Determine the (x, y) coordinate at the center of the cell enclosing the given text.  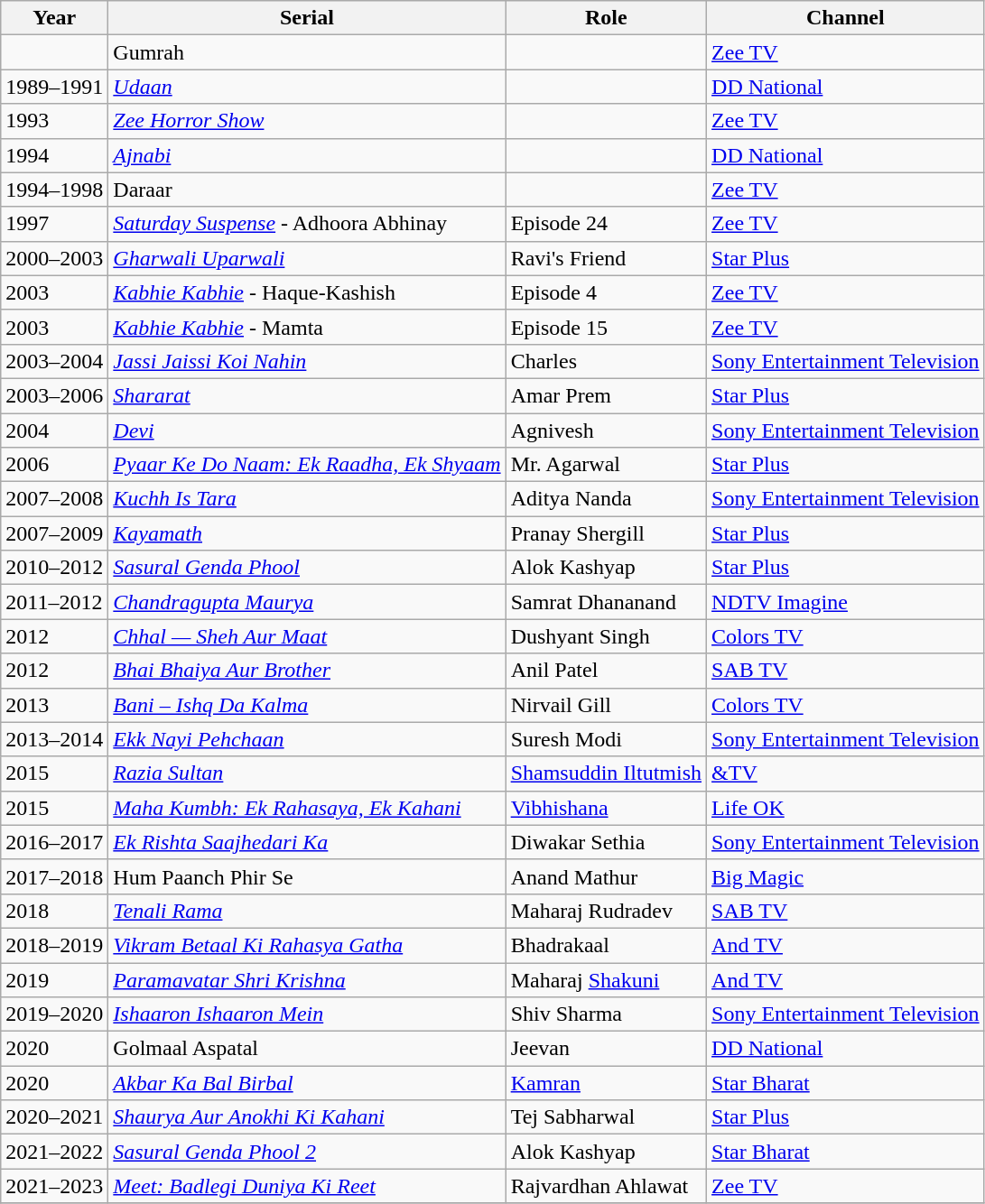
Nirvail Gill (606, 705)
Gharwali Uparwali (307, 258)
2003–2004 (54, 361)
2013 (54, 705)
Meet: Badlegi Duniya Ki Reet (307, 1186)
Jeevan (606, 1049)
2020–2021 (54, 1117)
Sasural Genda Phool 2 (307, 1152)
Agnivesh (606, 431)
Role (606, 18)
Life OK (846, 808)
Anand Mathur (606, 876)
Dushyant Singh (606, 636)
Ajnabi (307, 155)
Jassi Jaissi Koi Nahin (307, 361)
Episode 4 (606, 292)
Suresh Modi (606, 739)
2018 (54, 911)
Maha Kumbh: Ek Rahasaya, Ek Kahani (307, 808)
Ek Rishta Saajhedari Ka (307, 842)
2021–2023 (54, 1186)
Ravi's Friend (606, 258)
Diwakar Sethia (606, 842)
NDTV Imagine (846, 602)
Kabhie Kabhie - Mamta (307, 327)
Razia Sultan (307, 773)
&TV (846, 773)
1993 (54, 121)
Paramavatar Shri Krishna (307, 979)
Bani – Ishq Da Kalma (307, 705)
Saturday Suspense - Adhoora Abhinay (307, 224)
Episode 15 (606, 327)
Sasural Genda Phool (307, 568)
Serial (307, 18)
2010–2012 (54, 568)
Chandragupta Maurya (307, 602)
Anil Patel (606, 671)
Akbar Ka Bal Birbal (307, 1083)
Kuchh Is Tara (307, 499)
Vibhishana (606, 808)
Ishaaron Ishaaron Mein (307, 1014)
Chhal — Sheh Aur Maat (307, 636)
2017–2018 (54, 876)
2013–2014 (54, 739)
Kamran (606, 1083)
Shararat (307, 395)
2007–2009 (54, 533)
Zee Horror Show (307, 121)
2019–2020 (54, 1014)
Shaurya Aur Anokhi Ki Kahani (307, 1117)
2011–2012 (54, 602)
Daraar (307, 190)
1994–1998 (54, 190)
Maharaj Rudradev (606, 911)
Devi (307, 431)
Golmaal Aspatal (307, 1049)
Samrat Dhananand (606, 602)
1997 (54, 224)
Shiv Sharma (606, 1014)
Amar Prem (606, 395)
Charles (606, 361)
Kayamath (307, 533)
Rajvardhan Ahlawat (606, 1186)
2003–2006 (54, 395)
Gumrah (307, 52)
1989–1991 (54, 87)
Year (54, 18)
Pranay Shergill (606, 533)
2004 (54, 431)
2018–2019 (54, 945)
Bhai Bhaiya Aur Brother (307, 671)
Mr. Agarwal (606, 465)
2021–2022 (54, 1152)
Hum Paanch Phir Se (307, 876)
1994 (54, 155)
Maharaj Shakuni (606, 979)
Shamsuddin Iltutmish (606, 773)
Udaan (307, 87)
Pyaar Ke Do Naam: Ek Raadha, Ek Shyaam (307, 465)
2007–2008 (54, 499)
2006 (54, 465)
Big Magic (846, 876)
Vikram Betaal Ki Rahasya Gatha (307, 945)
2000–2003 (54, 258)
Kabhie Kabhie - Haque-Kashish (307, 292)
Tej Sabharwal (606, 1117)
2019 (54, 979)
Ekk Nayi Pehchaan (307, 739)
Bhadrakaal (606, 945)
Episode 24 (606, 224)
2016–2017 (54, 842)
Channel (846, 18)
Tenali Rama (307, 911)
Aditya Nanda (606, 499)
